Detect which cell encompasses the target text, then output its (X, Y) center coordinate. 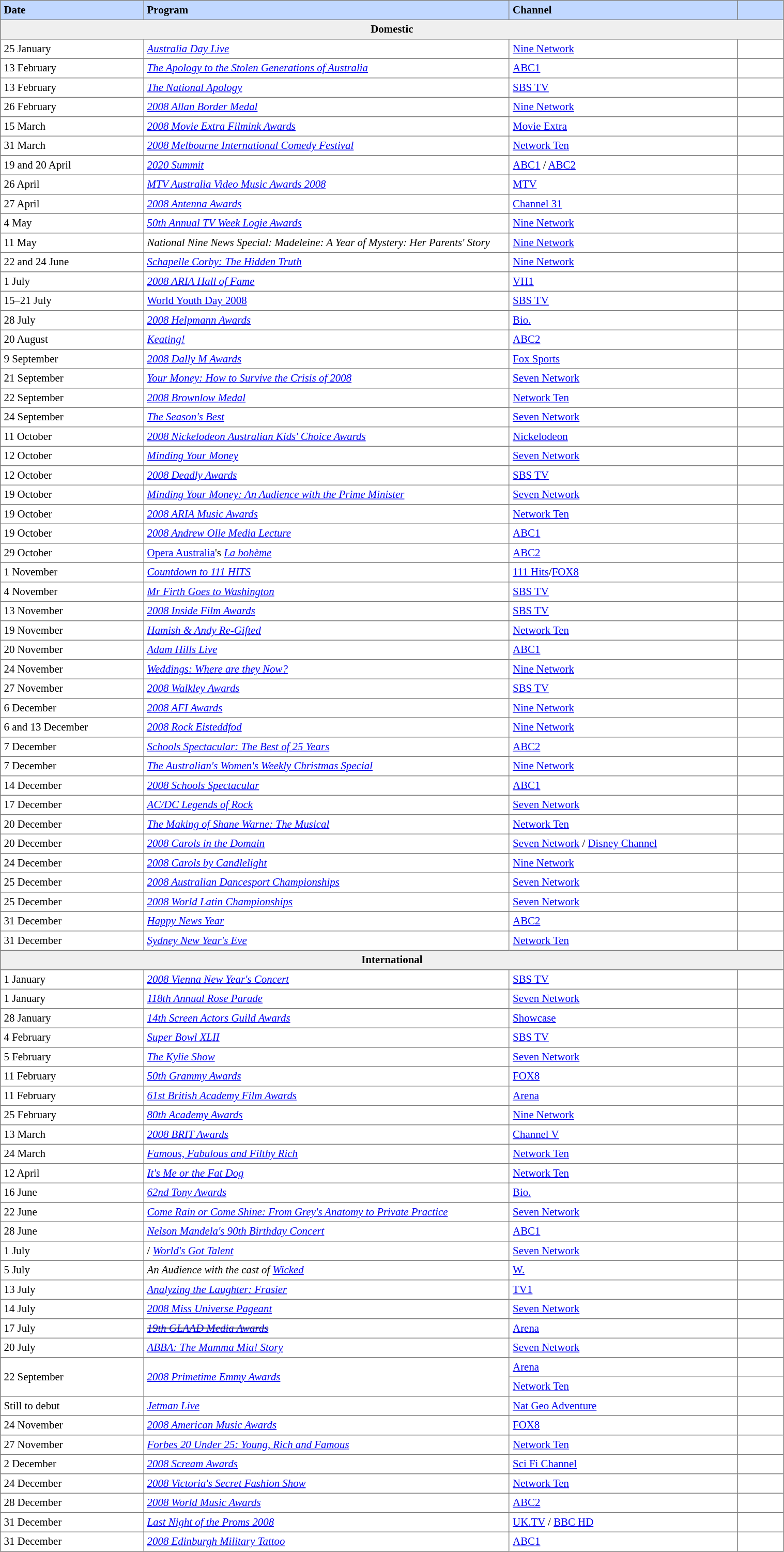
Channel 31 (623, 204)
4 November (72, 592)
4 May (72, 223)
2008 Victoria's Secret Fashion Show (327, 1484)
19 November (72, 631)
Keating! (327, 340)
22 June (72, 1212)
AC/DC Legends of Rock (327, 805)
Minding Your Money (327, 456)
National Nine News Special: Madeleine: A Year of Mystery: Her Parents' Story (327, 243)
12 April (72, 1174)
Analyzing the Laughter: Frasier (327, 1290)
Movie Extra (623, 127)
Program (327, 10)
International (392, 960)
The Season's Best (327, 417)
W. (623, 1270)
2008 Schools Spectacular (327, 786)
Still to debut (72, 1406)
20 November (72, 650)
2008 Miss Universe Pageant (327, 1309)
28 July (72, 321)
4 February (72, 1038)
The Making of Shane Warne: The Musical (327, 825)
5 February (72, 1057)
25 January (72, 49)
19th GLAAD Media Awards (327, 1329)
11 May (72, 243)
Super Bowl XLII (327, 1038)
Minding Your Money: An Audience with the Prime Minister (327, 495)
2008 Australian Dancesport Championships (327, 882)
17 July (72, 1329)
27 April (72, 204)
World Youth Day 2008 (327, 301)
It's Me or the Fat Dog (327, 1174)
22 and 24 June (72, 262)
Schapelle Corby: The Hidden Truth (327, 262)
Countdown to 111 HITS (327, 572)
20 August (72, 340)
2008 Inside Film Awards (327, 611)
Schools Spectacular: The Best of 25 Years (327, 747)
28 June (72, 1231)
Showcase (623, 1018)
11 October (72, 437)
2008 Vienna New Year's Concert (327, 980)
26 February (72, 107)
25 February (72, 1115)
19 and 20 April (72, 165)
9 September (72, 359)
TV1 (623, 1290)
2008 World Music Awards (327, 1503)
13 March (72, 1135)
Sydney New Year's Eve (327, 941)
2008 Dally M Awards (327, 359)
Channel (623, 10)
2008 Movie Extra Filmink Awards (327, 127)
Nat Geo Adventure (623, 1406)
2008 Antenna Awards (327, 204)
Last Night of the Proms 2008 (327, 1523)
2 December (72, 1464)
The Apology to the Stolen Generations of Australia (327, 68)
Forbes 20 Under 25: Young, Rich and Famous (327, 1445)
MTV Australia Video Music Awards 2008 (327, 185)
2008 Rock Eisteddfod (327, 727)
Date (72, 10)
ABC1 / ABC2 (623, 165)
The National Apology (327, 88)
2008 Primetime Emmy Awards (327, 1377)
Hamish & Andy Re-Gifted (327, 631)
2008 ARIA Music Awards (327, 514)
Nickelodeon (623, 437)
2008 Brownlow Medal (327, 398)
13 November (72, 611)
2008 World Latin Championships (327, 902)
80th Academy Awards (327, 1115)
2008 Edinburgh Military Tattoo (327, 1542)
2008 Carols by Candlelight (327, 863)
15 March (72, 127)
50th Grammy Awards (327, 1076)
VH1 (623, 282)
2008 Andrew Olle Media Lecture (327, 534)
Sci Fi Channel (623, 1464)
5 July (72, 1270)
ABBA: The Mamma Mia! Story (327, 1348)
2008 American Music Awards (327, 1425)
61st British Academy Film Awards (327, 1096)
2008 Walkley Awards (327, 689)
2008 Deadly Awards (327, 476)
6 December (72, 708)
15–21 July (72, 301)
Jetman Live (327, 1406)
1 November (72, 572)
14 December (72, 786)
Nelson Mandela's 90th Birthday Concert (327, 1231)
Adam Hills Live (327, 650)
28 January (72, 1018)
An Audience with the cast of Wicked (327, 1270)
Fox Sports (623, 359)
Domestic (392, 29)
118th Annual Rose Parade (327, 999)
21 September (72, 378)
2008 Carols in the Domain (327, 844)
24 September (72, 417)
Come Rain or Come Shine: From Grey's Anatomy to Private Practice (327, 1212)
Channel V (623, 1135)
2020 Summit (327, 165)
The Australian's Women's Weekly Christmas Special (327, 766)
62nd Tony Awards (327, 1193)
2008 Nickelodeon Australian Kids' Choice Awards (327, 437)
17 December (72, 805)
26 April (72, 185)
Happy News Year (327, 921)
Seven Network / Disney Channel (623, 844)
29 October (72, 553)
Weddings: Where are they Now? (327, 670)
28 December (72, 1503)
UK.TV / BBC HD (623, 1523)
2008 Helpmann Awards (327, 321)
Famous, Fabulous and Filthy Rich (327, 1154)
Mr Firth Goes to Washington (327, 592)
31 March (72, 146)
2008 Allan Border Medal (327, 107)
2008 AFI Awards (327, 708)
111 Hits/FOX8 (623, 572)
/ World's Got Talent (327, 1251)
Opera Australia's La bohème (327, 553)
The Kylie Show (327, 1057)
MTV (623, 185)
2008 Scream Awards (327, 1464)
14th Screen Actors Guild Awards (327, 1018)
Australia Day Live (327, 49)
2008 BRIT Awards (327, 1135)
20 July (72, 1348)
13 July (72, 1290)
24 March (72, 1154)
6 and 13 December (72, 727)
Your Money: How to Survive the Crisis of 2008 (327, 378)
2008 Melbourne International Comedy Festival (327, 146)
14 July (72, 1309)
50th Annual TV Week Logie Awards (327, 223)
2008 ARIA Hall of Fame (327, 282)
16 June (72, 1193)
